For the text-containing cell, return its midpoint in [x, y] coordinate format. 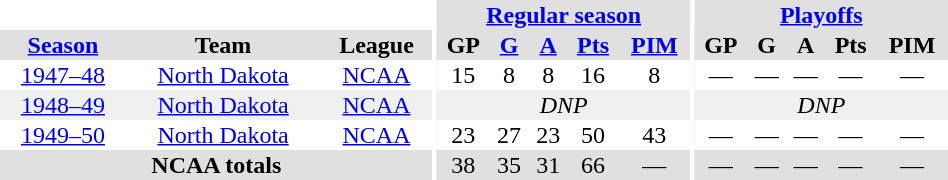
Regular season [564, 15]
1948–49 [63, 105]
43 [654, 135]
31 [548, 165]
1949–50 [63, 135]
League [376, 45]
16 [594, 75]
Playoffs [822, 15]
Season [63, 45]
66 [594, 165]
27 [510, 135]
Team [223, 45]
35 [510, 165]
38 [464, 165]
NCAA totals [216, 165]
50 [594, 135]
15 [464, 75]
1947–48 [63, 75]
